Capture the cell that displays the provided text and extract its [X, Y] central coordinate. 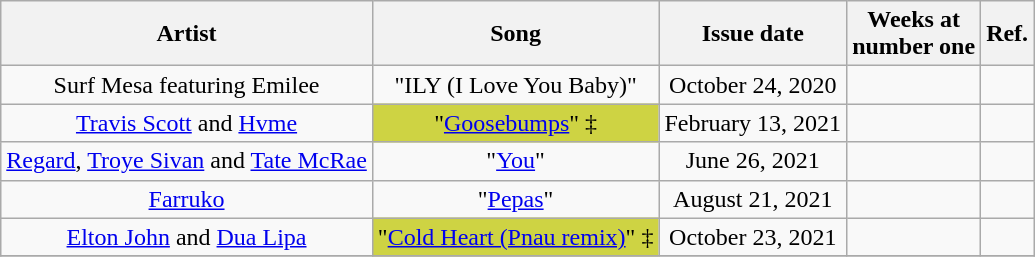
Farruko [187, 199]
Issue date [753, 34]
October 23, 2021 [753, 237]
"You" [516, 161]
Song [516, 34]
Ref. [1008, 34]
June 26, 2021 [753, 161]
February 13, 2021 [753, 123]
"Pepas" [516, 199]
"Goosebumps" ‡ [516, 123]
August 21, 2021 [753, 199]
Regard, Troye Sivan and Tate McRae [187, 161]
Travis Scott and Hvme [187, 123]
Surf Mesa featuring Emilee [187, 85]
October 24, 2020 [753, 85]
Elton John and Dua Lipa [187, 237]
Weeks atnumber one [914, 34]
"ILY (I Love You Baby)" [516, 85]
Artist [187, 34]
"Cold Heart (Pnau remix)" ‡ [516, 237]
